Identify which cell holds the provided text, then report its (X, Y) central coordinate. 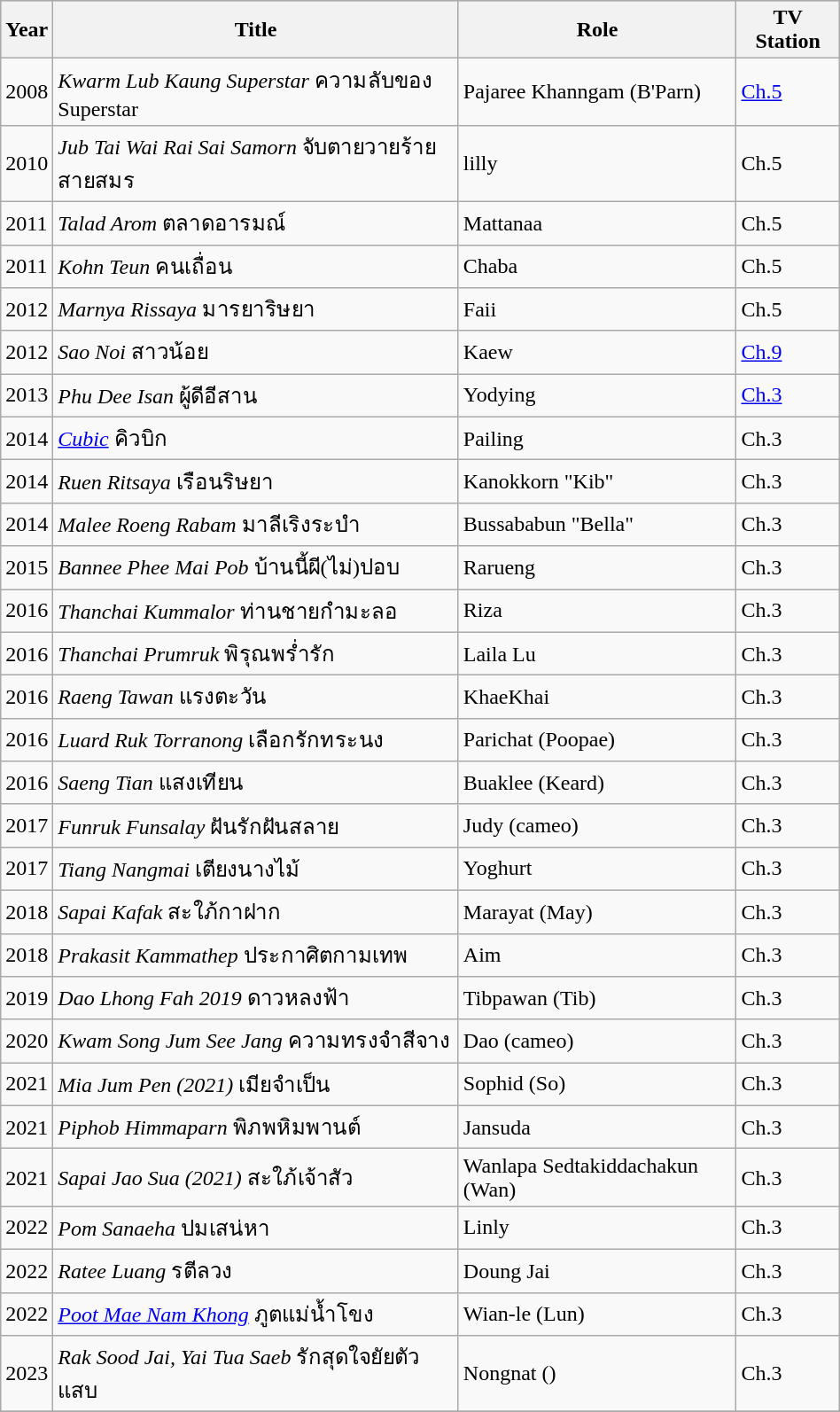
Marayat (May) (597, 911)
TV Station (788, 30)
2020 (27, 1041)
Luard Ruk Torranong เลือกรักทระนง (255, 739)
Title (255, 30)
Thanchai Prumruk พิรุณพร่ำรัก (255, 654)
lilly (597, 163)
Buaklee (Keard) (597, 784)
Aim (597, 956)
Piphob Himmaparn พิภพหิมพานต์ (255, 1127)
Malee Roeng Rabam มาลีเริงระบำ (255, 525)
Role (597, 30)
Mattanaa (597, 223)
Saeng Tian แสงเทียน (255, 784)
Pailing (597, 438)
Tiang Nangmai เตียงนางไม้ (255, 869)
Thanchai Kummalor ท่านชายกำมะลอ (255, 610)
Cubic คิวบิก (255, 438)
Funruk Funsalay ฝันรักฝันสลาย (255, 826)
2015 (27, 567)
Nongnat () (597, 1374)
Rak Sood Jai, Yai Tua Saeb รักสุดใจยัยตัวแสบ (255, 1374)
Phu Dee Isan ผู้ดีอีสาน (255, 395)
Faii (597, 310)
2013 (27, 395)
Poot Mae Nam Khong ภูตแม่น้ำโขง (255, 1314)
Kohn Teun คนเถื่อน (255, 266)
Kanokkorn "Kib" (597, 482)
Kwam Song Jum See Jang ความทรงจำสีจาง (255, 1041)
Chaba (597, 266)
Doung Jai (597, 1271)
Pom Sanaeha ปมเสน่หา (255, 1229)
Linly (597, 1229)
Ch.9 (788, 353)
Tibpawan (Tib) (597, 998)
Rarueng (597, 567)
Wanlapa Sedtakiddachakun (Wan) (597, 1177)
Bannee Phee Mai Pob บ้านนี้ผี(ไม่)ปอบ (255, 567)
Ratee Luang รตีลวง (255, 1271)
Dao Lhong Fah 2019 ดาวหลงฟ้า (255, 998)
Sao Noi สาวน้อย (255, 353)
Yoghurt (597, 869)
Raeng Tawan แรงตะวัน (255, 697)
Sapai Kafak สะใภ้กาฝาก (255, 911)
Riza (597, 610)
Parichat (Poopae) (597, 739)
Sophid (So) (597, 1085)
Jansuda (597, 1127)
Bussababun "Bella" (597, 525)
Sapai Jao Sua (2021) สะใภ้เจ้าสัว (255, 1177)
KhaeKhai (597, 697)
Prakasit Kammathep ประกาศิตกามเทพ (255, 956)
Judy (cameo) (597, 826)
2023 (27, 1374)
Wian-le (Lun) (597, 1314)
Yodying (597, 395)
Talad Arom ตลาดอารมณ์ (255, 223)
2019 (27, 998)
Kaew (597, 353)
Ruen Ritsaya เรือนริษยา (255, 482)
Kwarm Lub Kaung Superstar ความลับของ Superstar (255, 92)
Pajaree Khanngam (B'Parn) (597, 92)
Laila Lu (597, 654)
Year (27, 30)
2010 (27, 163)
Marnya Rissaya มารยาริษยา (255, 310)
Dao (cameo) (597, 1041)
2008 (27, 92)
Jub Tai Wai Rai Sai Samorn จับตายวายร้ายสายสมร (255, 163)
Mia Jum Pen (2021) เมียจำเป็น (255, 1085)
